Return the [x, y] coordinate for the center point of the cell that contains the specified text.  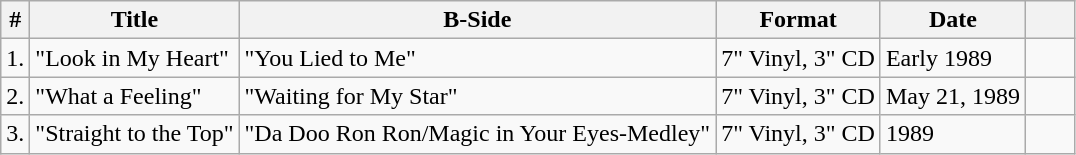
"Straight to the Top" [134, 134]
Format [798, 20]
"Look in My Heart" [134, 58]
B-Side [478, 20]
1989 [952, 134]
Title [134, 20]
"What a Feeling" [134, 96]
Early 1989 [952, 58]
"Da Doo Ron Ron/Magic in Your Eyes-Medley" [478, 134]
2. [16, 96]
"Waiting for My Star" [478, 96]
3. [16, 134]
1. [16, 58]
May 21, 1989 [952, 96]
Date [952, 20]
"You Lied to Me" [478, 58]
# [16, 20]
